Scan for the cell matching the given text and deliver its (X, Y) coordinate at center. 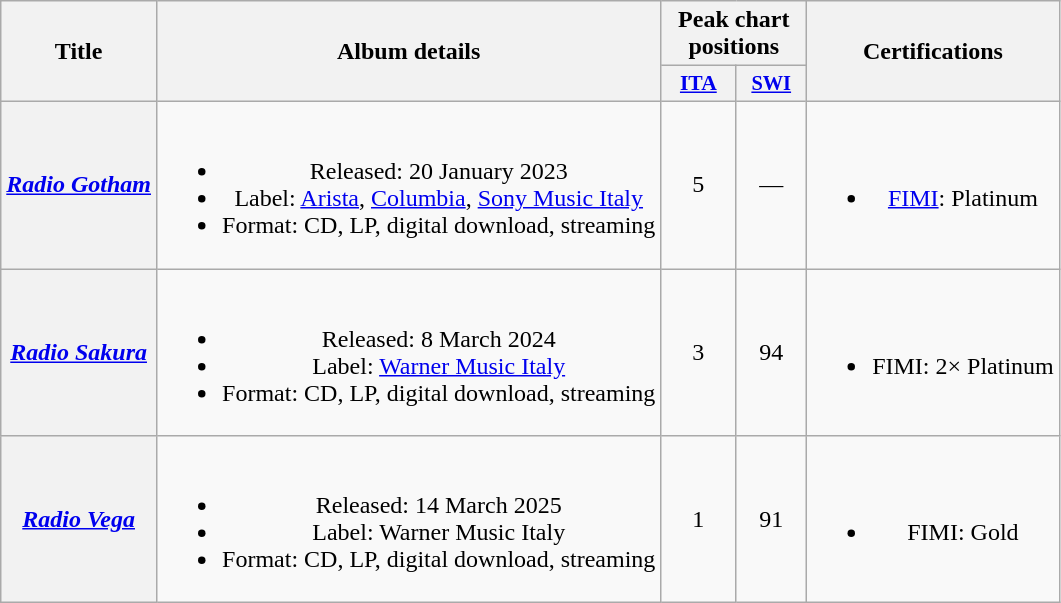
91 (772, 520)
Radio Gotham (79, 184)
Radio Vega (79, 520)
1 (698, 520)
— (772, 184)
Certifications (934, 52)
ITA (698, 84)
5 (698, 184)
Released: 20 January 2023Label: Arista, Columbia, Sony Music ItalyFormat: CD, LP, digital download, streaming (409, 184)
Title (79, 52)
3 (698, 352)
Radio Sakura (79, 352)
Album details (409, 52)
Peak chart positions (734, 34)
Released: 8 March 2024Label: Warner Music ItalyFormat: CD, LP, digital download, streaming (409, 352)
SWI (772, 84)
94 (772, 352)
Released: 14 March 2025Label: Warner Music ItalyFormat: CD, LP, digital download, streaming (409, 520)
FIMI: Gold (934, 520)
FIMI: 2× Platinum (934, 352)
FIMI: Platinum (934, 184)
